From the cell containing the given text, extract its center point as (X, Y) coordinate. 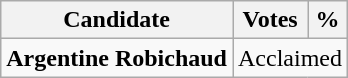
Votes (270, 20)
Acclaimed (290, 58)
Argentine Robichaud (117, 58)
% (328, 20)
Candidate (117, 20)
